Capture the cell that displays the provided text and extract its (x, y) central coordinate. 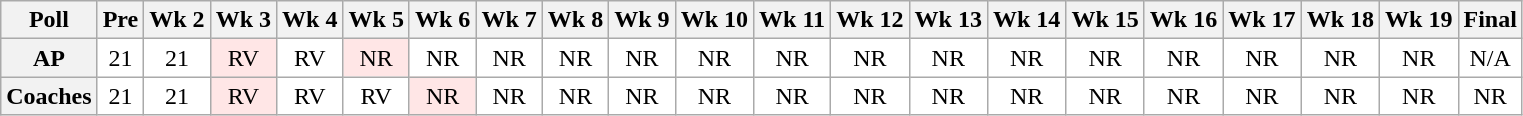
Wk 12 (870, 20)
Wk 2 (177, 20)
Wk 3 (243, 20)
Wk 14 (1026, 20)
Wk 9 (642, 20)
Wk 6 (442, 20)
Final (1490, 20)
Wk 4 (310, 20)
Wk 11 (792, 20)
N/A (1490, 58)
Wk 19 (1419, 20)
Wk 18 (1340, 20)
Wk 7 (509, 20)
Wk 17 (1262, 20)
Wk 13 (948, 20)
Poll (49, 20)
Wk 10 (714, 20)
Coaches (49, 96)
Wk 5 (376, 20)
Wk 8 (575, 20)
Wk 15 (1105, 20)
Pre (120, 20)
AP (49, 58)
Wk 16 (1183, 20)
